Find where the given text appears and provide that cell's center as [x, y] coordinate. 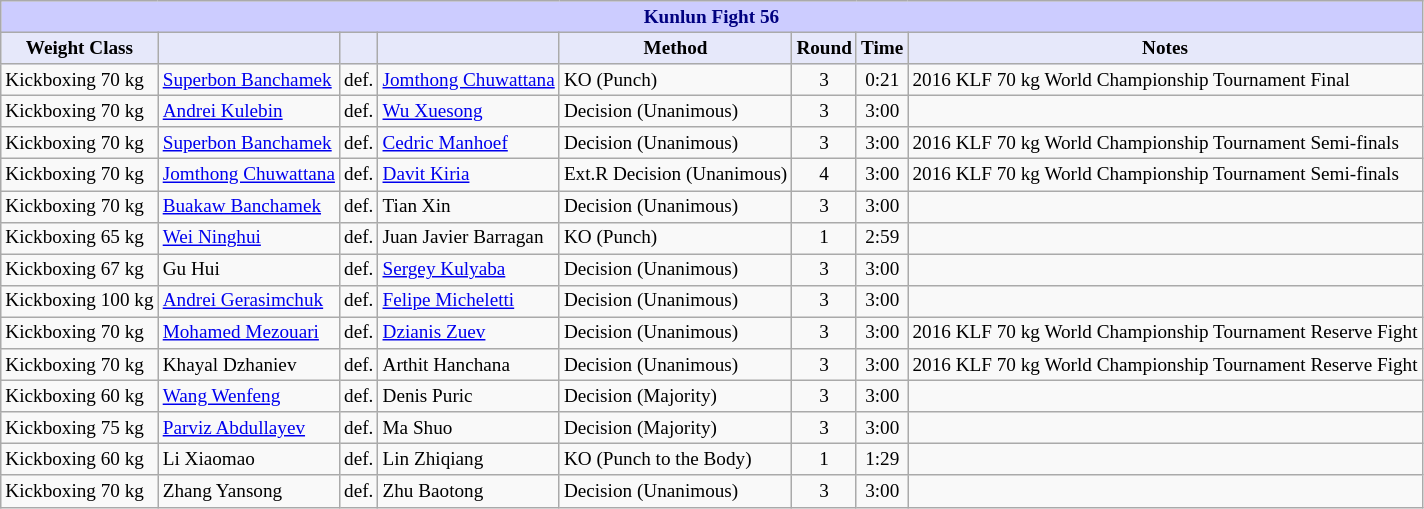
Zhu Baotong [468, 491]
KO (Punch to the Body) [676, 460]
Cedric Manhoef [468, 143]
Ext.R Decision (Unanimous) [676, 175]
1:29 [882, 460]
Juan Javier Barragan [468, 238]
Parviz Abdullayev [248, 428]
Wang Wenfeng [248, 396]
Li Xiaomao [248, 460]
0:21 [882, 80]
Round [824, 48]
Gu Hui [248, 270]
Khayal Dzhaniev [248, 365]
Tian Xin [468, 206]
Kunlun Fight 56 [712, 17]
Kickboxing 65 kg [80, 238]
Mohamed Mezouari [248, 333]
Kickboxing 75 kg [80, 428]
2016 KLF 70 kg World Championship Tournament Final [1165, 80]
Time [882, 48]
Notes [1165, 48]
Andrei Kulebin [248, 111]
Andrei Gerasimchuk [248, 301]
Weight Class [80, 48]
Dzianis Zuev [468, 333]
Felipe Micheletti [468, 301]
Ma Shuo [468, 428]
Zhang Yansong [248, 491]
Arthit Hanchana [468, 365]
4 [824, 175]
Wei Ninghui [248, 238]
Kickboxing 67 kg [80, 270]
Sergey Kulyaba [468, 270]
Wu Xuesong [468, 111]
Kickboxing 100 kg [80, 301]
Buakaw Banchamek [248, 206]
Denis Puric [468, 396]
Method [676, 48]
2:59 [882, 238]
Davit Kiria [468, 175]
Lin Zhiqiang [468, 460]
